Return the [x, y] coordinate for the center point of the cell that contains the specified text.  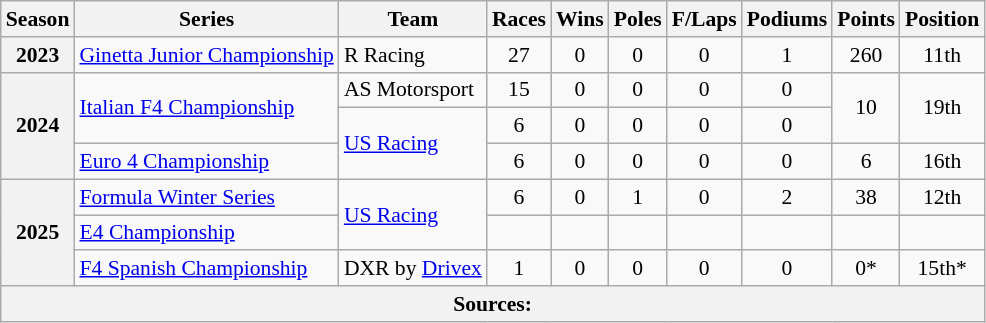
E4 Championship [206, 233]
12th [942, 197]
Series [206, 19]
15th* [942, 269]
AS Motorsport [413, 90]
Races [519, 19]
2024 [38, 126]
Italian F4 Championship [206, 108]
DXR by Drivex [413, 269]
16th [942, 162]
Euro 4 Championship [206, 162]
2025 [38, 232]
Position [942, 19]
R Racing [413, 55]
2023 [38, 55]
F4 Spanish Championship [206, 269]
Points [866, 19]
11th [942, 55]
Wins [580, 19]
Sources: [493, 304]
0* [866, 269]
15 [519, 90]
2 [788, 197]
Team [413, 19]
260 [866, 55]
F/Laps [704, 19]
Ginetta Junior Championship [206, 55]
27 [519, 55]
Poles [638, 19]
38 [866, 197]
Podiums [788, 19]
10 [866, 108]
Season [38, 19]
Formula Winter Series [206, 197]
19th [942, 108]
